Locate the cell with the specified text and output its (x, y) center coordinate. 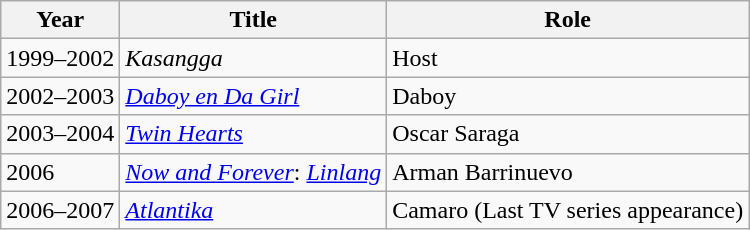
Daboy (568, 96)
2002–2003 (60, 96)
Twin Hearts (254, 134)
Title (254, 20)
1999–2002 (60, 58)
2003–2004 (60, 134)
Arman Barrinuevo (568, 172)
2006–2007 (60, 210)
Now and Forever: Linlang (254, 172)
Atlantika (254, 210)
2006 (60, 172)
Oscar Saraga (568, 134)
Kasangga (254, 58)
Host (568, 58)
Role (568, 20)
Camaro (Last TV series appearance) (568, 210)
Year (60, 20)
Daboy en Da Girl (254, 96)
